Capture the cell that displays the provided text and extract its (x, y) central coordinate. 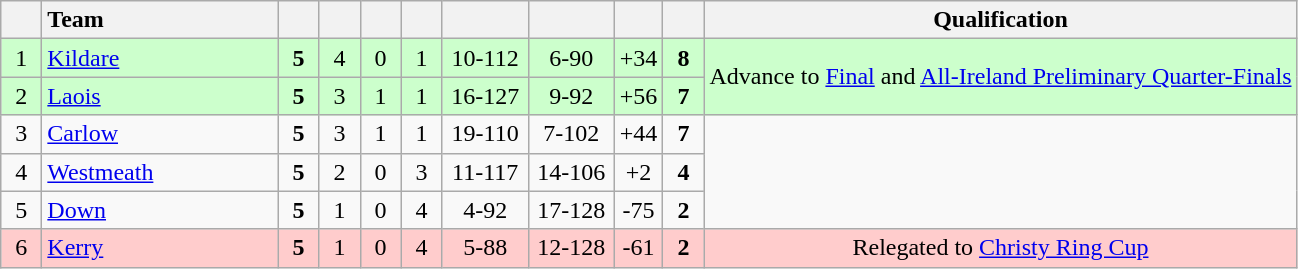
Westmeath (160, 172)
Kerry (160, 248)
19-110 (485, 134)
Down (160, 210)
Team (160, 20)
9-92 (571, 96)
8 (684, 58)
+44 (638, 134)
Laois (160, 96)
16-127 (485, 96)
-75 (638, 210)
11-117 (485, 172)
Advance to Final and All-Ireland Preliminary Quarter-Finals (1000, 77)
10-112 (485, 58)
Relegated to Christy Ring Cup (1000, 248)
+2 (638, 172)
6 (22, 248)
4-92 (485, 210)
6-90 (571, 58)
Carlow (160, 134)
7-102 (571, 134)
+56 (638, 96)
14-106 (571, 172)
5-88 (485, 248)
17-128 (571, 210)
12-128 (571, 248)
+34 (638, 58)
-61 (638, 248)
Kildare (160, 58)
Qualification (1000, 20)
